From the cell containing the given text, extract its center point as (x, y) coordinate. 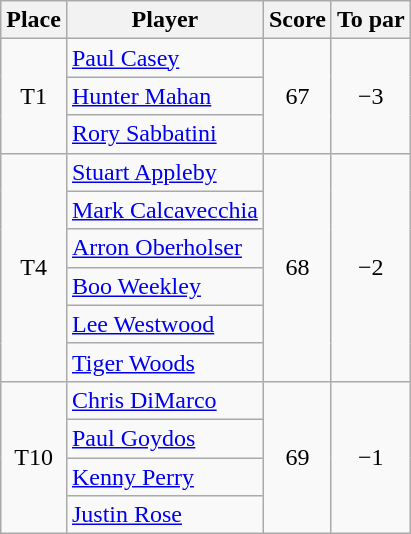
To par (370, 20)
Mark Calcavecchia (164, 210)
Score (297, 20)
Chris DiMarco (164, 400)
Paul Casey (164, 58)
Paul Goydos (164, 438)
Tiger Woods (164, 362)
−2 (370, 267)
Arron Oberholser (164, 248)
Hunter Mahan (164, 96)
Boo Weekley (164, 286)
Place (34, 20)
68 (297, 267)
Player (164, 20)
T10 (34, 457)
Justin Rose (164, 515)
Lee Westwood (164, 324)
−1 (370, 457)
67 (297, 96)
Kenny Perry (164, 477)
Rory Sabbatini (164, 134)
T1 (34, 96)
Stuart Appleby (164, 172)
−3 (370, 96)
69 (297, 457)
T4 (34, 267)
